Capture the cell that displays the provided text and extract its [X, Y] central coordinate. 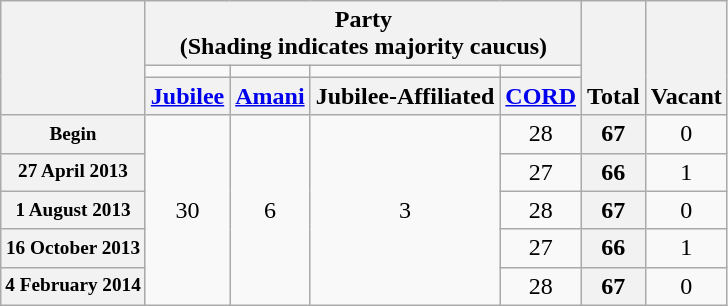
CORD [541, 96]
30 [187, 210]
Jubilee-Affiliated [405, 96]
27 April 2013 [74, 172]
Amani [270, 96]
1 August 2013 [74, 210]
Vacant [686, 58]
Total [614, 58]
16 October 2013 [74, 248]
6 [270, 210]
4 February 2014 [74, 286]
Jubilee [187, 96]
Begin [74, 134]
3 [405, 210]
Party (Shading indicates majority caucus) [363, 34]
